For the text-containing cell, return its midpoint in (x, y) coordinate format. 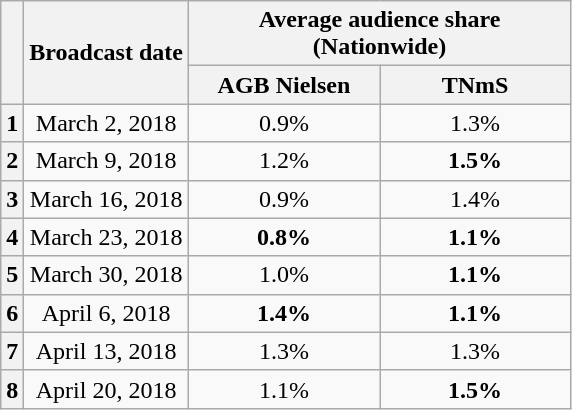
March 2, 2018 (106, 123)
April 13, 2018 (106, 351)
March 16, 2018 (106, 199)
March 9, 2018 (106, 161)
TNmS (476, 85)
March 23, 2018 (106, 237)
April 20, 2018 (106, 389)
March 30, 2018 (106, 275)
5 (12, 275)
Broadcast date (106, 52)
0.8% (284, 237)
1.2% (284, 161)
7 (12, 351)
6 (12, 313)
April 6, 2018 (106, 313)
1 (12, 123)
AGB Nielsen (284, 85)
8 (12, 389)
1.0% (284, 275)
2 (12, 161)
Average audience share (Nationwide) (379, 34)
4 (12, 237)
3 (12, 199)
